Return the [x, y] coordinate for the center point of the cell that contains the specified text.  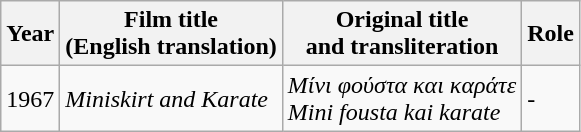
Miniskirt and Karate [171, 98]
Film title(English translation) [171, 34]
Original titleand transliteration [402, 34]
Μίνι φούστα και καράτεMini fousta kai karate [402, 98]
Role [551, 34]
1967 [30, 98]
- [551, 98]
Year [30, 34]
